Provide the [X, Y] coordinate of the cell's center where the given text is located.  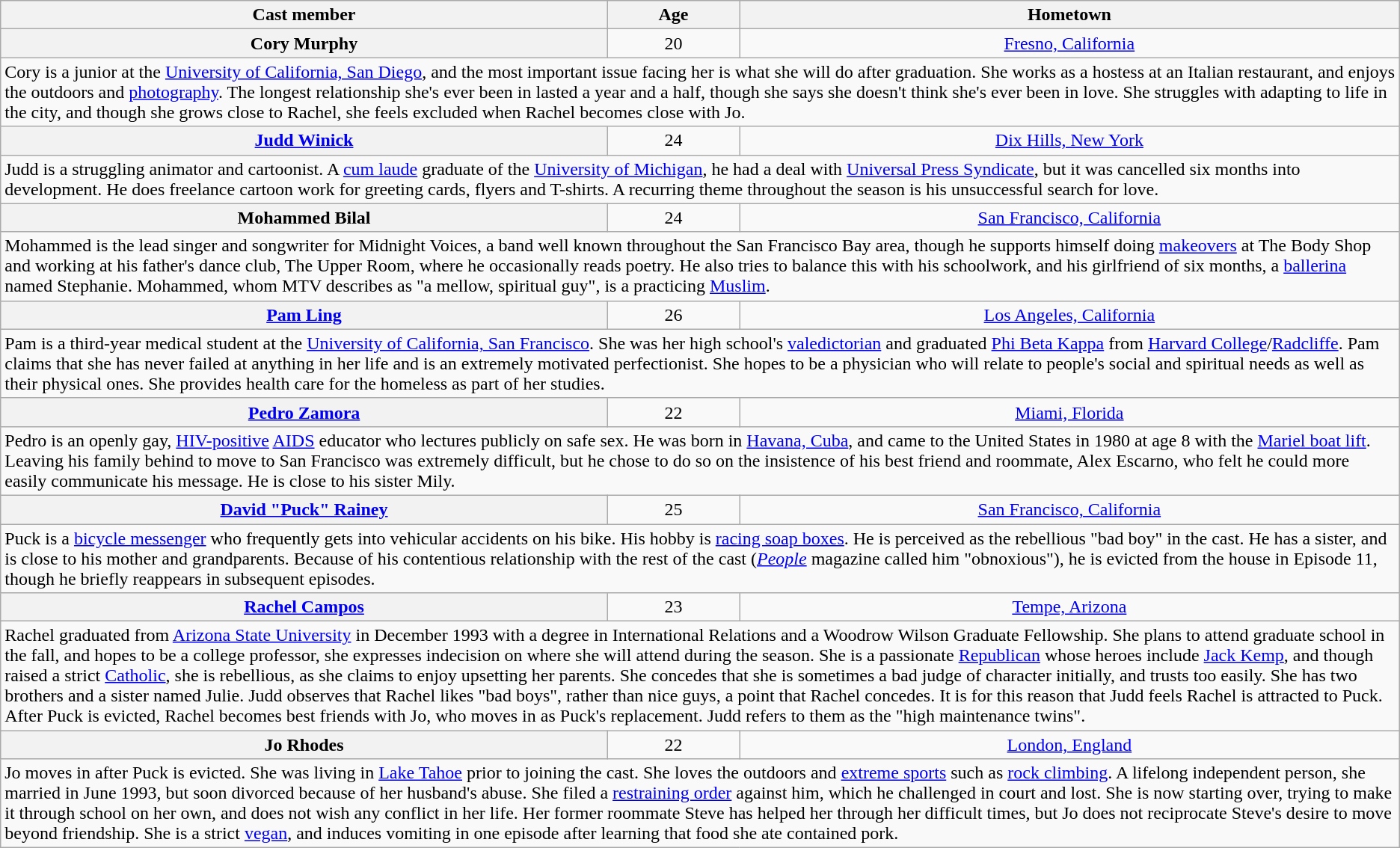
Miami, Florida [1069, 412]
Judd Winick [304, 141]
Jo Rhodes [304, 745]
Age [673, 15]
Pam Ling [304, 315]
Pedro Zamora [304, 412]
Hometown [1069, 15]
Dix Hills, New York [1069, 141]
David "Puck" Rainey [304, 509]
Mohammed Bilal [304, 218]
23 [673, 607]
Cory Murphy [304, 43]
Rachel Campos [304, 607]
Fresno, California [1069, 43]
26 [673, 315]
Cast member [304, 15]
London, England [1069, 745]
20 [673, 43]
25 [673, 509]
Tempe, Arizona [1069, 607]
Los Angeles, California [1069, 315]
